Determine the [x, y] coordinate at the center of the cell enclosing the given text.  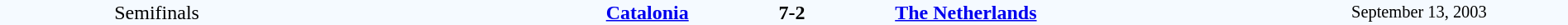
Catalonia [501, 12]
7-2 [791, 12]
Semifinals [157, 12]
The Netherlands [1082, 12]
September 13, 2003 [1419, 12]
